Find where the given text appears and provide that cell's center as (X, Y) coordinate. 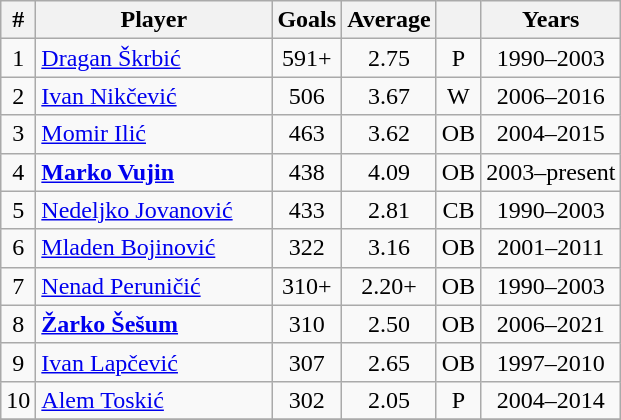
Player (154, 20)
CB (458, 210)
4.09 (390, 172)
Mladen Bojinović (154, 248)
Alem Toskić (154, 400)
2001–2011 (551, 248)
322 (307, 248)
2 (18, 96)
506 (307, 96)
438 (307, 172)
310 (307, 324)
1997–2010 (551, 362)
3 (18, 134)
8 (18, 324)
2.65 (390, 362)
2004–2014 (551, 400)
2003–present (551, 172)
2006–2016 (551, 96)
307 (307, 362)
3.16 (390, 248)
7 (18, 286)
W (458, 96)
2.20+ (390, 286)
# (18, 20)
Goals (307, 20)
2.75 (390, 58)
2.05 (390, 400)
463 (307, 134)
6 (18, 248)
433 (307, 210)
Ivan Nikčević (154, 96)
3.67 (390, 96)
4 (18, 172)
Average (390, 20)
2.50 (390, 324)
10 (18, 400)
3.62 (390, 134)
302 (307, 400)
2006–2021 (551, 324)
2.81 (390, 210)
Marko Vujin (154, 172)
Nedeljko Jovanović (154, 210)
1 (18, 58)
Dragan Škrbić (154, 58)
Years (551, 20)
5 (18, 210)
Ivan Lapčević (154, 362)
310+ (307, 286)
Žarko Šešum (154, 324)
Momir Ilić (154, 134)
9 (18, 362)
2004–2015 (551, 134)
591+ (307, 58)
Nenad Peruničić (154, 286)
